Detect which cell encompasses the target text, then output its (x, y) center coordinate. 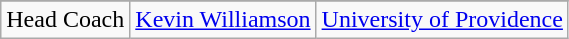
Kevin Williamson (223, 20)
University of Providence (442, 20)
Head Coach (66, 20)
